Determine the (x, y) coordinate at the center of the cell enclosing the given text.  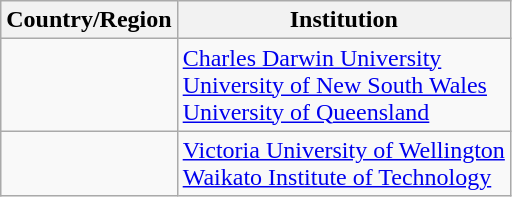
Institution (344, 20)
Charles Darwin UniversityUniversity of New South WalesUniversity of Queensland (344, 85)
Victoria University of WellingtonWaikato Institute of Technology (344, 164)
Country/Region (89, 20)
